From the cell containing the given text, extract its center point as [x, y] coordinate. 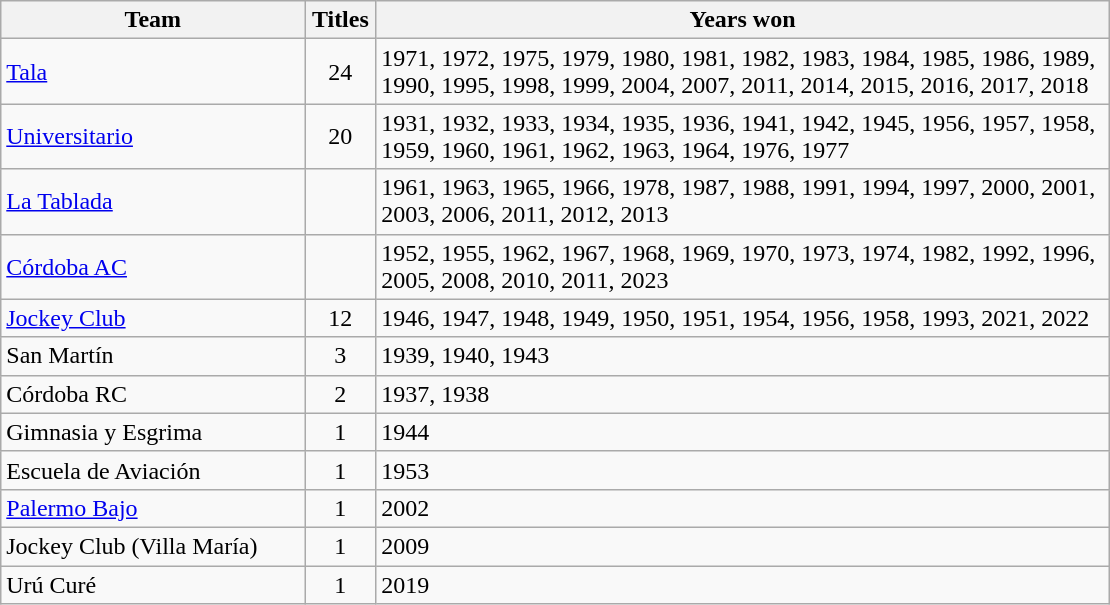
1937, 1938 [742, 394]
Jockey Club [153, 318]
Titles [340, 20]
1952, 1955, 1962, 1967, 1968, 1969, 1970, 1973, 1974, 1982, 1992, 1996, 2005, 2008, 2010, 2011, 2023 [742, 266]
Years won [742, 20]
Team [153, 20]
20 [340, 136]
12 [340, 318]
1953 [742, 470]
Córdoba RC [153, 394]
24 [340, 72]
San Martín [153, 356]
Tala [153, 72]
Gimnasia y Esgrima [153, 432]
Urú Curé [153, 585]
Universitario [153, 136]
2 [340, 394]
2009 [742, 546]
Jockey Club (Villa María) [153, 546]
1939, 1940, 1943 [742, 356]
1931, 1932, 1933, 1934, 1935, 1936, 1941, 1942, 1945, 1956, 1957, 1958, 1959, 1960, 1961, 1962, 1963, 1964, 1976, 1977 [742, 136]
1944 [742, 432]
1971, 1972, 1975, 1979, 1980, 1981, 1982, 1983, 1984, 1985, 1986, 1989, 1990, 1995, 1998, 1999, 2004, 2007, 2011, 2014, 2015, 2016, 2017, 2018 [742, 72]
1946, 1947, 1948, 1949, 1950, 1951, 1954, 1956, 1958, 1993, 2021, 2022 [742, 318]
Palermo Bajo [153, 508]
Escuela de Aviación [153, 470]
1961, 1963, 1965, 1966, 1978, 1987, 1988, 1991, 1994, 1997, 2000, 2001, 2003, 2006, 2011, 2012, 2013 [742, 202]
2002 [742, 508]
La Tablada [153, 202]
2019 [742, 585]
3 [340, 356]
Córdoba AC [153, 266]
